Search for the cell housing the specified text and yield its (x, y) center coordinate. 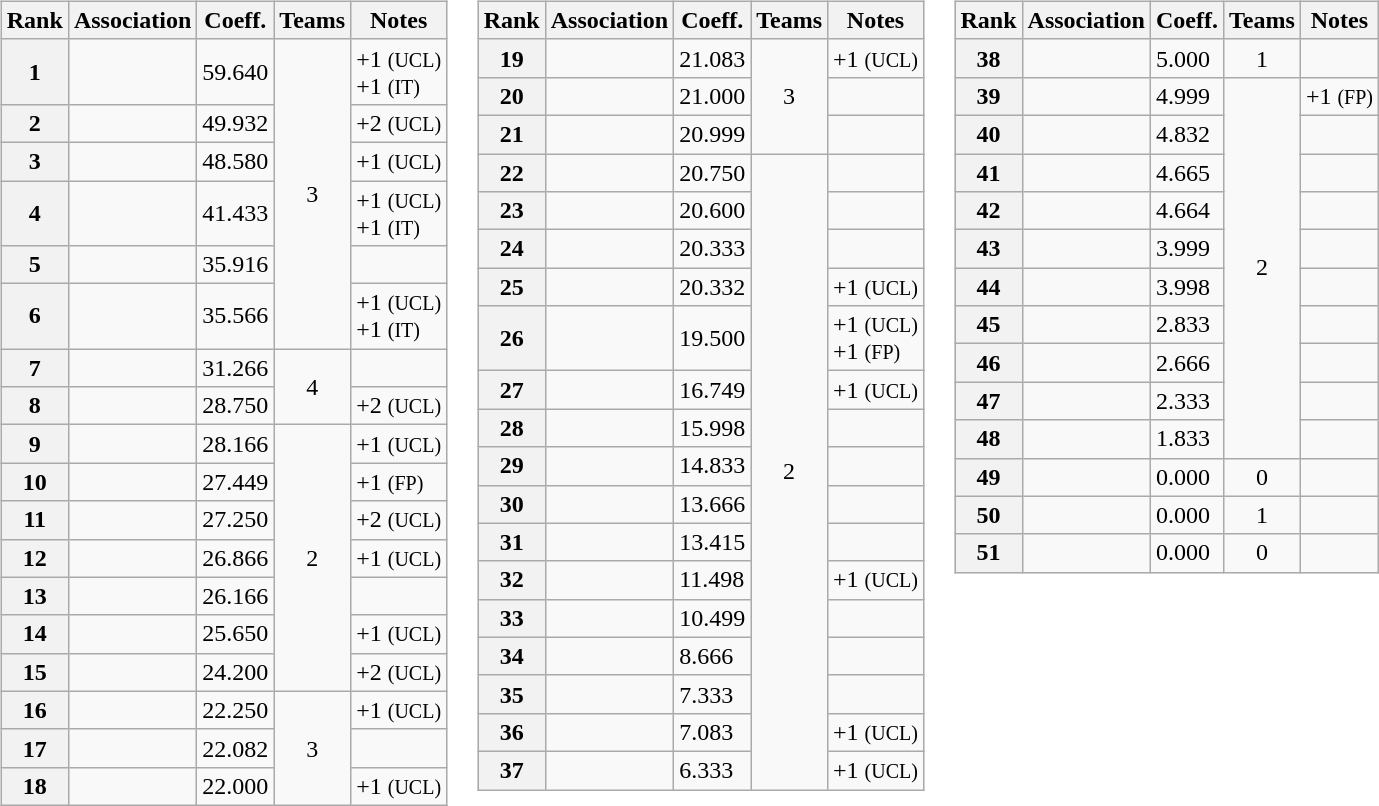
13.666 (712, 504)
49.932 (236, 123)
24 (512, 249)
20.750 (712, 173)
50 (988, 515)
13.415 (712, 542)
11 (34, 520)
7 (34, 368)
16 (34, 710)
26.166 (236, 596)
4.664 (1186, 211)
43 (988, 249)
12 (34, 558)
13 (34, 596)
31.266 (236, 368)
31 (512, 542)
34 (512, 656)
19 (512, 58)
26 (512, 338)
5.000 (1186, 58)
19.500 (712, 338)
3.999 (1186, 249)
4.999 (1186, 96)
7.333 (712, 694)
37 (512, 770)
41.433 (236, 212)
25.650 (236, 634)
27.250 (236, 520)
18 (34, 786)
9 (34, 444)
35 (512, 694)
+1 (UCL)+1 (FP) (876, 338)
2.666 (1186, 363)
6.333 (712, 770)
20.999 (712, 134)
8 (34, 406)
5 (34, 265)
15.998 (712, 428)
14.833 (712, 466)
24.200 (236, 672)
51 (988, 553)
8.666 (712, 656)
21.000 (712, 96)
28 (512, 428)
49 (988, 477)
20.333 (712, 249)
46 (988, 363)
30 (512, 504)
7.083 (712, 732)
41 (988, 173)
2.833 (1186, 325)
35.916 (236, 265)
28.166 (236, 444)
39 (988, 96)
23 (512, 211)
4.665 (1186, 173)
21 (512, 134)
33 (512, 618)
45 (988, 325)
1.833 (1186, 439)
10.499 (712, 618)
20.332 (712, 287)
22.082 (236, 748)
20.600 (712, 211)
17 (34, 748)
16.749 (712, 390)
22.000 (236, 786)
32 (512, 580)
29 (512, 466)
42 (988, 211)
47 (988, 401)
44 (988, 287)
28.750 (236, 406)
48.580 (236, 161)
15 (34, 672)
20 (512, 96)
36 (512, 732)
14 (34, 634)
2.333 (1186, 401)
25 (512, 287)
48 (988, 439)
22.250 (236, 710)
27.449 (236, 482)
21.083 (712, 58)
4.832 (1186, 134)
27 (512, 390)
26.866 (236, 558)
3.998 (1186, 287)
59.640 (236, 72)
35.566 (236, 316)
10 (34, 482)
22 (512, 173)
6 (34, 316)
40 (988, 134)
38 (988, 58)
11.498 (712, 580)
